Detect which cell encompasses the target text, then output its [X, Y] center coordinate. 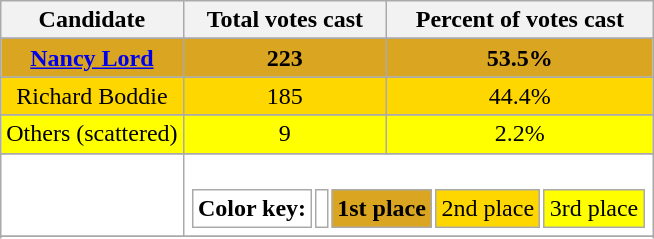
Total votes cast [285, 20]
Color key: 1st place 2nd place 3rd place [418, 195]
3rd place [594, 209]
Percent of votes cast [520, 20]
Richard Boddie [92, 96]
2nd place [488, 209]
Color key: [252, 209]
Others (scattered) [92, 134]
53.5% [520, 58]
185 [285, 96]
Nancy Lord [92, 58]
2.2% [520, 134]
1st place [382, 209]
Candidate [92, 20]
44.4% [520, 96]
223 [285, 58]
9 [285, 134]
